Return the [x, y] coordinate for the center point of the cell that contains the specified text.  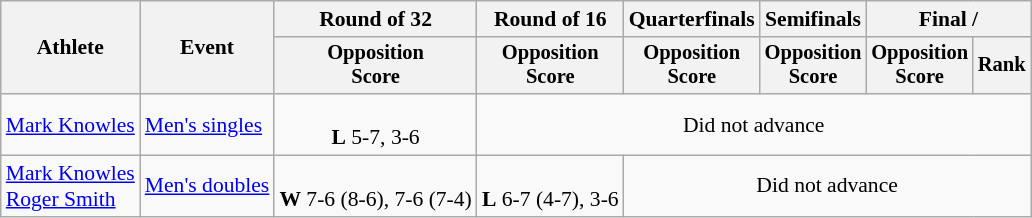
Event [208, 48]
W 7-6 (8-6), 7-6 (7-4) [376, 186]
Men's doubles [208, 186]
Mark Knowles [70, 124]
Rank [1002, 66]
Final / [948, 19]
Semifinals [814, 19]
Quarterfinals [692, 19]
Athlete [70, 48]
Mark KnowlesRoger Smith [70, 186]
L 5-7, 3-6 [376, 124]
L 6-7 (4-7), 3-6 [550, 186]
Men's singles [208, 124]
Round of 16 [550, 19]
Round of 32 [376, 19]
